From the cell containing the given text, extract its center point as [X, Y] coordinate. 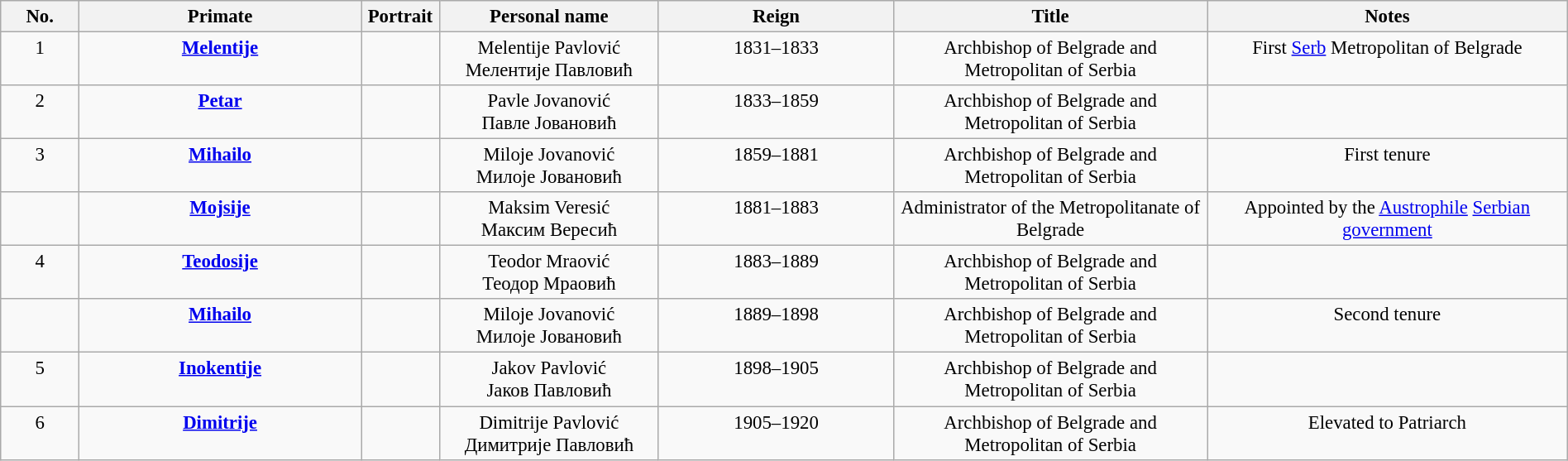
5 [40, 379]
1881–1883 [776, 218]
1889–1898 [776, 326]
1833–1859 [776, 113]
Melentije PavlovićМелентије Павловић [549, 60]
3 [40, 166]
Reign [776, 17]
1905–1920 [776, 434]
1 [40, 60]
Melentije [220, 60]
Dimitrije PavlovićДимитрије Павловић [549, 434]
First tenure [1388, 166]
Portrait [400, 17]
Mojsije [220, 218]
1859–1881 [776, 166]
1831–1833 [776, 60]
Personal name [549, 17]
Administrator of the Metropolitanate of Belgrade [1050, 218]
Inokentije [220, 379]
2 [40, 113]
Appointed by the Austrophile Serbian government [1388, 218]
Elevated to Patriarch [1388, 434]
Title [1050, 17]
First Serb Metropolitan of Belgrade [1388, 60]
6 [40, 434]
Petar [220, 113]
Maksim VeresićМаксим Вересић [549, 218]
Teodosije [220, 273]
Teodor MraovićТеодор Мраовић [549, 273]
Second tenure [1388, 326]
Primate [220, 17]
No. [40, 17]
Notes [1388, 17]
Pavle JovanovićПавле Јовановић [549, 113]
1898–1905 [776, 379]
Dimitrije [220, 434]
Jakov PavlovićЈаков Павловић [549, 379]
1883–1889 [776, 273]
4 [40, 273]
